Find where the given text appears and provide that cell's center as [x, y] coordinate. 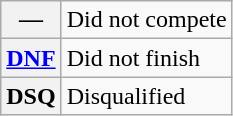
DNF [31, 58]
Did not finish [146, 58]
Disqualified [146, 96]
Did not compete [146, 20]
DSQ [31, 96]
— [31, 20]
